Provide the [X, Y] coordinate of the cell's center where the given text is located.  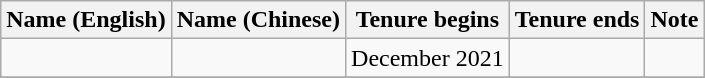
December 2021 [428, 58]
Tenure begins [428, 20]
Note [674, 20]
Tenure ends [577, 20]
Name (English) [86, 20]
Name (Chinese) [258, 20]
